From the cell containing the given text, extract its center point as (x, y) coordinate. 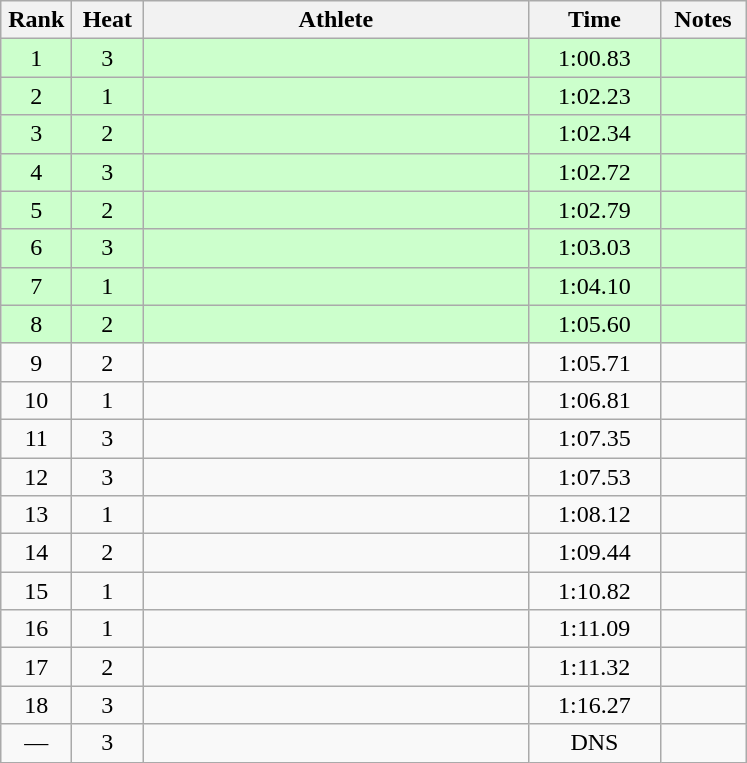
8 (36, 324)
9 (36, 362)
18 (36, 705)
Rank (36, 20)
1:10.82 (594, 591)
1:06.81 (594, 400)
1:08.12 (594, 515)
16 (36, 629)
1:02.79 (594, 210)
Heat (108, 20)
13 (36, 515)
Athlete (336, 20)
7 (36, 286)
1:02.23 (594, 96)
1:03.03 (594, 248)
1:04.10 (594, 286)
11 (36, 438)
1:11.32 (594, 667)
6 (36, 248)
1:05.71 (594, 362)
1:09.44 (594, 553)
1:00.83 (594, 58)
5 (36, 210)
Time (594, 20)
12 (36, 477)
DNS (594, 743)
1:07.35 (594, 438)
— (36, 743)
1:02.72 (594, 172)
14 (36, 553)
Notes (703, 20)
1:11.09 (594, 629)
1:05.60 (594, 324)
1:07.53 (594, 477)
1:16.27 (594, 705)
4 (36, 172)
15 (36, 591)
17 (36, 667)
10 (36, 400)
1:02.34 (594, 134)
